Detect which cell encompasses the target text, then output its (x, y) center coordinate. 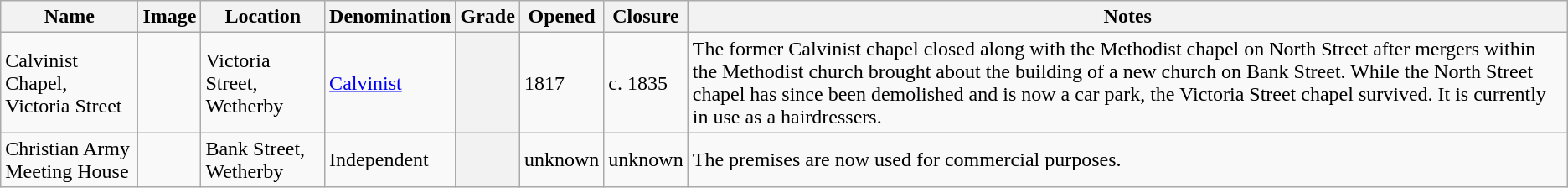
Calvinist Chapel, Victoria Street (70, 82)
Image (169, 17)
1817 (561, 82)
Location (263, 17)
Denomination (390, 17)
Bank Street, Wetherby (263, 159)
Christian Army Meeting House (70, 159)
Calvinist (390, 82)
Opened (561, 17)
Closure (646, 17)
Grade (487, 17)
c. 1835 (646, 82)
Independent (390, 159)
Victoria Street, Wetherby (263, 82)
Name (70, 17)
The premises are now used for commercial purposes. (1127, 159)
Notes (1127, 17)
